Locate the cell with the specified text and output its (x, y) center coordinate. 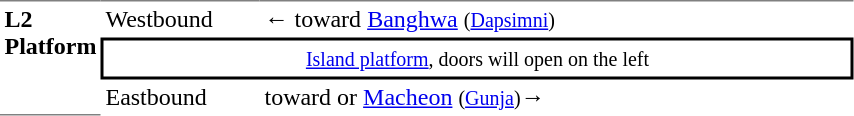
Island platform, doors will open on the left (478, 59)
L2Platform (50, 58)
← toward Banghwa (Dapsimni) (557, 19)
toward or Macheon (Gunja)→ (557, 98)
Westbound (180, 19)
Eastbound (180, 98)
